Extract the [X, Y] coordinate from the center of the cell holding the provided text.  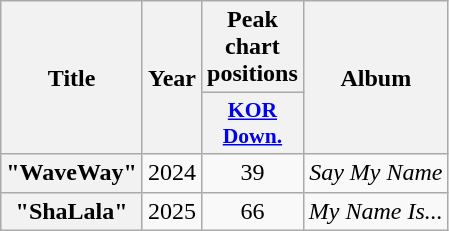
Say My Name [376, 173]
"WaveWay" [72, 173]
My Name Is... [376, 211]
2025 [172, 211]
Peak chart positions [253, 47]
Album [376, 78]
66 [253, 211]
Title [72, 78]
"ShaLala" [72, 211]
39 [253, 173]
Year [172, 78]
KORDown. [253, 124]
2024 [172, 173]
